Return [X, Y] of the center of cell containing provided text 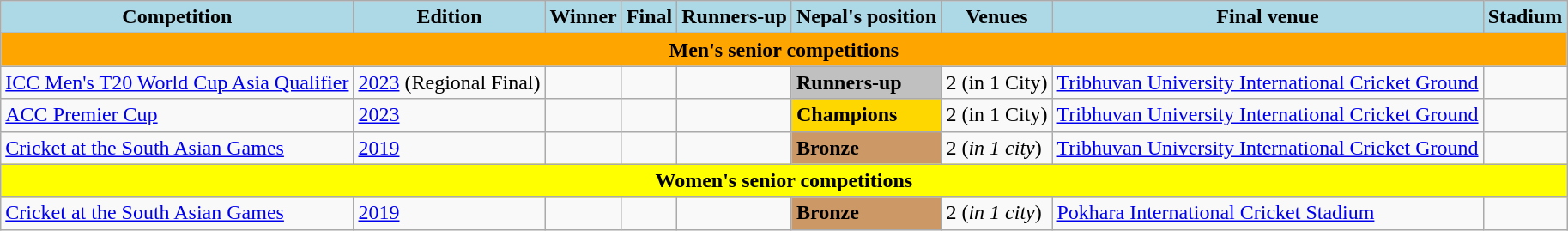
Venues [997, 17]
2023 (Regional Final) [450, 82]
Men's senior competitions [784, 50]
Winner [584, 17]
ACC Premier Cup [177, 115]
Final venue [1268, 17]
Champions [866, 115]
2023 [450, 115]
Edition [450, 17]
ICC Men's T20 World Cup Asia Qualifier [177, 82]
Competition [177, 17]
Women's senior competitions [784, 180]
Stadium [1525, 17]
Nepal's position [866, 17]
Final [649, 17]
Pokhara International Cricket Stadium [1268, 213]
